Return [x, y] of the center of cell containing provided text 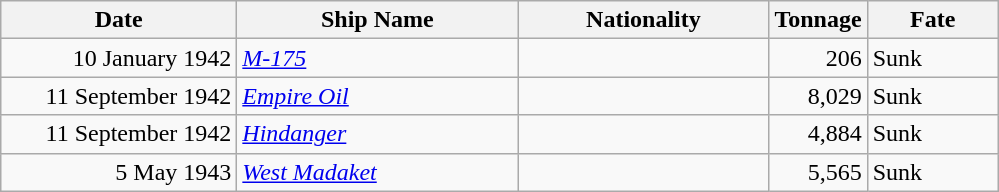
Date [119, 20]
Tonnage [818, 20]
4,884 [818, 134]
West Madaket [378, 172]
Nationality [644, 20]
Empire Oil [378, 96]
5 May 1943 [119, 172]
10 January 1942 [119, 58]
5,565 [818, 172]
Fate [932, 20]
206 [818, 58]
Ship Name [378, 20]
M-175 [378, 58]
8,029 [818, 96]
Hindanger [378, 134]
